Return the [x, y] coordinate for the center point of the cell that contains the specified text.  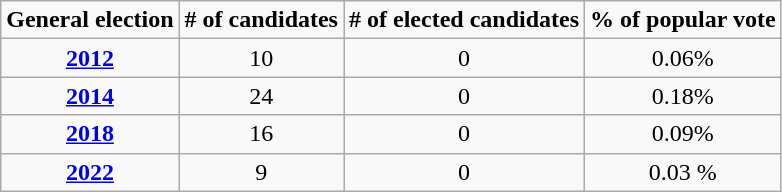
# of elected candidates [464, 20]
# of candidates [261, 20]
0.06% [684, 58]
2018 [90, 134]
2014 [90, 96]
% of popular vote [684, 20]
0.09% [684, 134]
9 [261, 172]
16 [261, 134]
0.18% [684, 96]
10 [261, 58]
2012 [90, 58]
2022 [90, 172]
General election [90, 20]
24 [261, 96]
0.03 % [684, 172]
